Search for the cell housing the specified text and yield its [x, y] center coordinate. 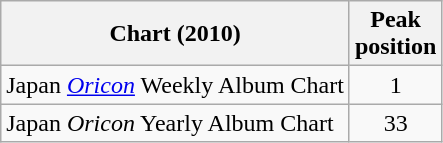
Japan Oricon Yearly Album Chart [176, 123]
Peakposition [395, 34]
33 [395, 123]
Japan Oricon Weekly Album Chart [176, 85]
1 [395, 85]
Chart (2010) [176, 34]
